From the cell containing the given text, extract its center point as [X, Y] coordinate. 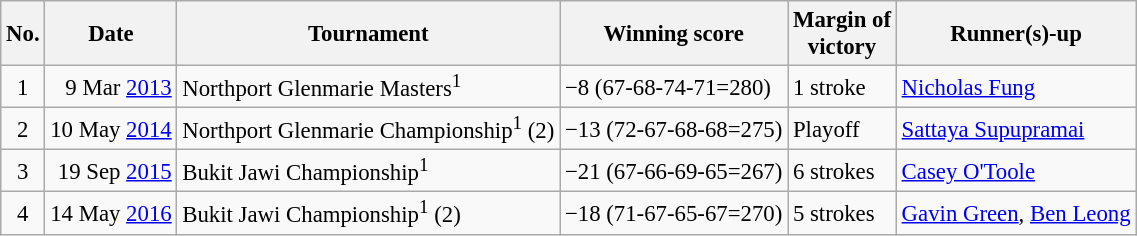
1 stroke [842, 87]
Margin ofvictory [842, 34]
Northport Glenmarie Championship1 (2) [368, 129]
6 strokes [842, 171]
4 [23, 213]
Playoff [842, 129]
No. [23, 34]
9 Mar 2013 [111, 87]
10 May 2014 [111, 129]
Tournament [368, 34]
3 [23, 171]
−8 (67-68-74-71=280) [674, 87]
Winning score [674, 34]
Date [111, 34]
Runner(s)-up [1016, 34]
−13 (72-67-68-68=275) [674, 129]
−21 (67-66-69-65=267) [674, 171]
−18 (71-67-65-67=270) [674, 213]
19 Sep 2015 [111, 171]
1 [23, 87]
Sattaya Supupramai [1016, 129]
2 [23, 129]
14 May 2016 [111, 213]
Gavin Green, Ben Leong [1016, 213]
Nicholas Fung [1016, 87]
5 strokes [842, 213]
Bukit Jawi Championship1 (2) [368, 213]
Northport Glenmarie Masters1 [368, 87]
Bukit Jawi Championship1 [368, 171]
Casey O'Toole [1016, 171]
